For the text-containing cell, return its midpoint in [X, Y] coordinate format. 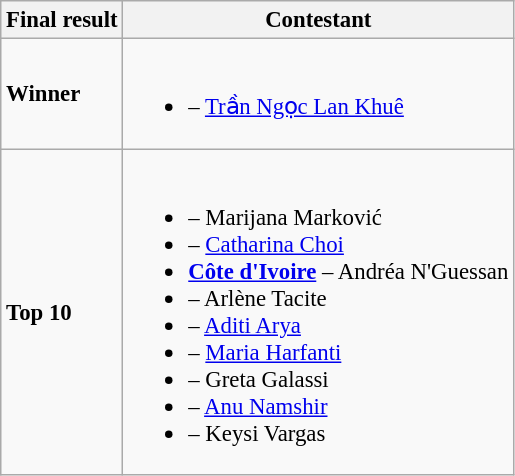
– Trần Ngọc Lan Khuê [318, 94]
Winner [62, 94]
Final result [62, 20]
Contestant [318, 20]
Top 10 [62, 312]
